Detect which cell encompasses the target text, then output its [X, Y] center coordinate. 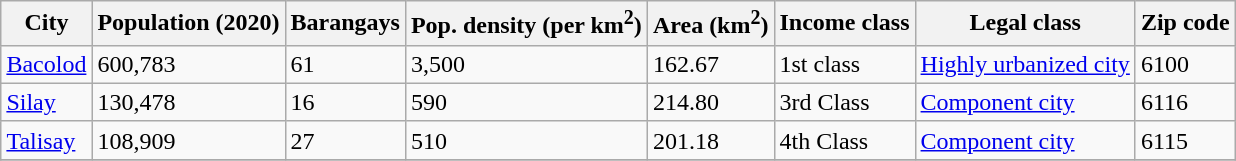
61 [345, 64]
3,500 [526, 64]
Population (2020) [188, 24]
201.18 [710, 140]
6100 [1185, 64]
3rd Class [844, 102]
510 [526, 140]
Silay [46, 102]
Zip code [1185, 24]
Legal class [1025, 24]
Income class [844, 24]
130,478 [188, 102]
Area (km2) [710, 24]
Bacolod [46, 64]
590 [526, 102]
6116 [1185, 102]
Highly urbanized city [1025, 64]
Talisay [46, 140]
Barangays [345, 24]
16 [345, 102]
4th Class [844, 140]
600,783 [188, 64]
1st class [844, 64]
27 [345, 140]
214.80 [710, 102]
108,909 [188, 140]
6115 [1185, 140]
Pop. density (per km2) [526, 24]
City [46, 24]
162.67 [710, 64]
